Locate the cell with the specified text and output its (x, y) center coordinate. 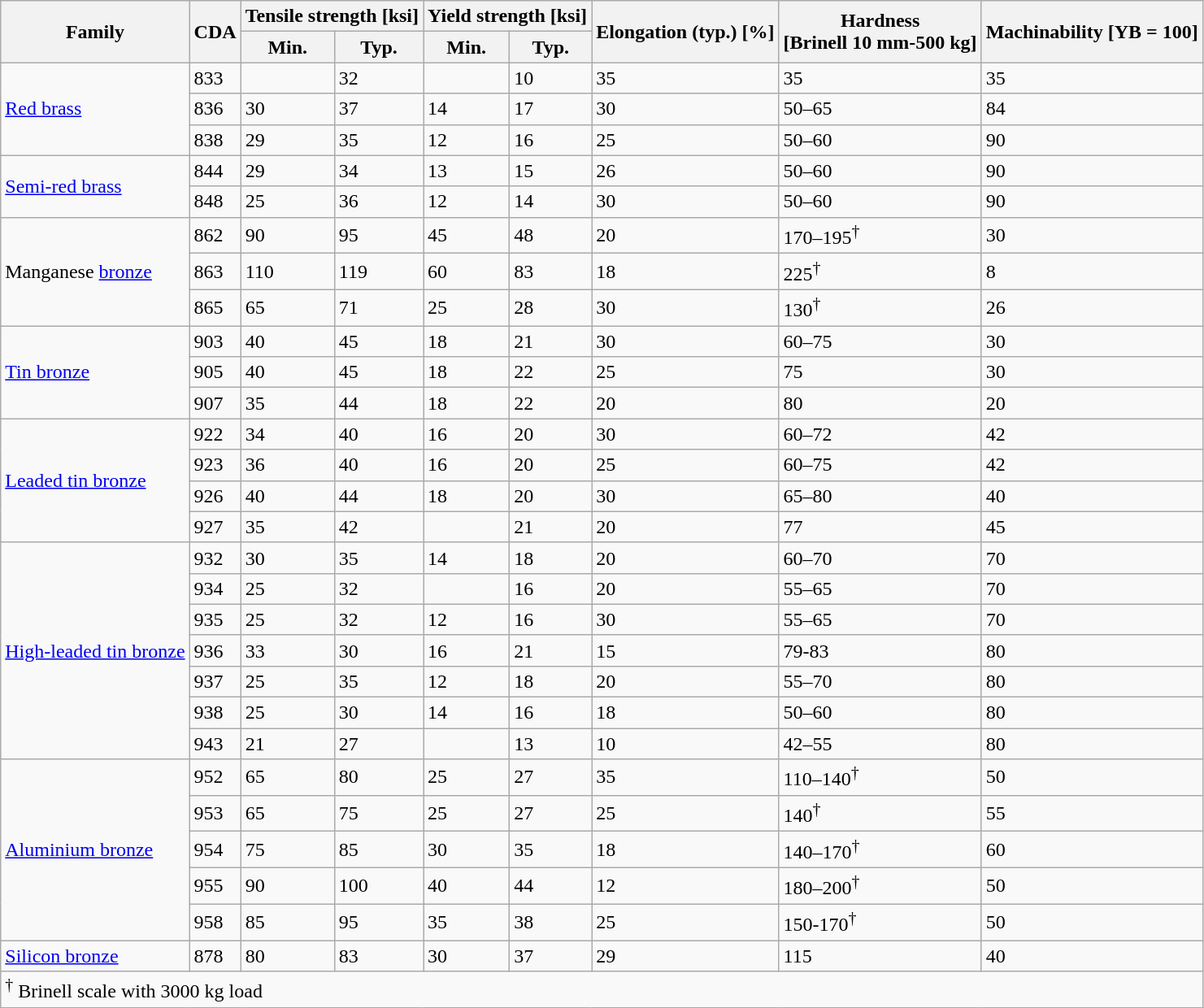
55 (1092, 813)
Manganese bronze (95, 272)
Elongation (typ.) [%] (685, 32)
150-170† (880, 922)
170–195† (880, 236)
115 (880, 955)
79-83 (880, 650)
140–170† (880, 850)
Silicon bronze (95, 955)
926 (215, 496)
Tensile strength [ksi] (332, 16)
28 (551, 307)
937 (215, 682)
33 (288, 650)
Yield strength [ksi] (507, 16)
922 (215, 434)
848 (215, 202)
8 (1092, 272)
Family (95, 32)
Tin bronze (95, 372)
71 (379, 307)
84 (1092, 109)
905 (215, 372)
60–72 (880, 434)
955 (215, 886)
838 (215, 140)
High-leaded tin bronze (95, 650)
Semi-red brass (95, 186)
836 (215, 109)
932 (215, 558)
42–55 (880, 744)
953 (215, 813)
938 (215, 713)
119 (379, 272)
923 (215, 465)
Aluminium bronze (95, 850)
110 (288, 272)
844 (215, 171)
903 (215, 341)
CDA (215, 32)
865 (215, 307)
17 (551, 109)
50–65 (880, 109)
60–70 (880, 558)
935 (215, 619)
952 (215, 777)
863 (215, 272)
934 (215, 589)
833 (215, 78)
† Brinell scale with 3000 kg load (602, 990)
55–70 (880, 682)
943 (215, 744)
Red brass (95, 109)
958 (215, 922)
77 (880, 527)
225† (880, 272)
936 (215, 650)
140† (880, 813)
954 (215, 850)
180–200† (880, 886)
Hardness[Brinell 10 mm-500 kg] (880, 32)
48 (551, 236)
862 (215, 236)
Leaded tin bronze (95, 480)
927 (215, 527)
65–80 (880, 496)
110–140† (880, 777)
Machinability [YB = 100] (1092, 32)
38 (551, 922)
878 (215, 955)
100 (379, 886)
130† (880, 307)
907 (215, 403)
